Identify which cell holds the provided text, then report its [X, Y] central coordinate. 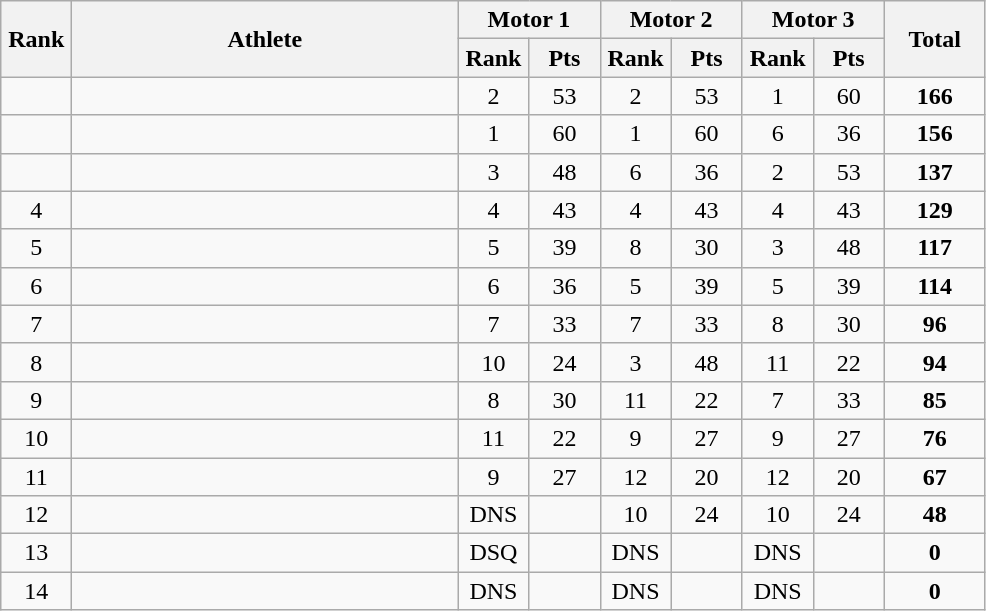
114 [934, 286]
67 [934, 477]
Motor 2 [671, 20]
DSQ [494, 553]
13 [36, 553]
76 [934, 438]
137 [934, 172]
Athlete [265, 39]
94 [934, 362]
85 [934, 400]
129 [934, 210]
Total [934, 39]
156 [934, 134]
117 [934, 248]
96 [934, 324]
14 [36, 591]
Motor 1 [529, 20]
Motor 3 [813, 20]
166 [934, 96]
